Provide the [x, y] coordinate of the cell's center where the given text is located.  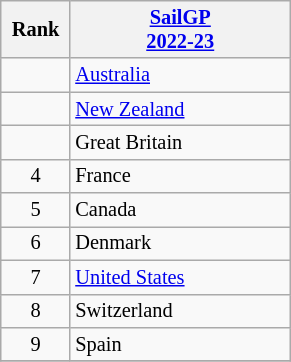
France [180, 176]
Denmark [180, 243]
5 [36, 210]
Spain [180, 344]
4 [36, 176]
Switzerland [180, 311]
8 [36, 311]
Rank [36, 29]
New Zealand [180, 109]
7 [36, 277]
SailGP2022-23 [180, 29]
United States [180, 277]
Australia [180, 75]
6 [36, 243]
Great Britain [180, 142]
Canada [180, 210]
9 [36, 344]
